Locate the cell with the specified text and output its (X, Y) center coordinate. 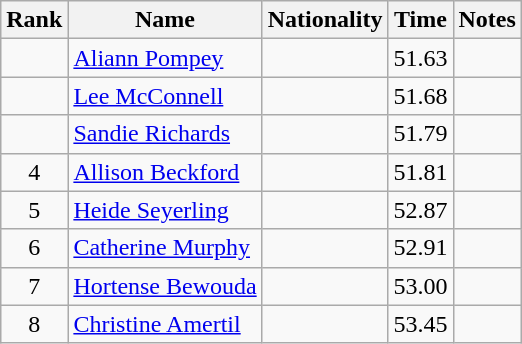
Christine Amertil (165, 324)
53.00 (420, 286)
52.87 (420, 210)
Allison Beckford (165, 172)
51.68 (420, 96)
4 (34, 172)
51.63 (420, 58)
Nationality (325, 20)
Catherine Murphy (165, 248)
Heide Seyerling (165, 210)
Lee McConnell (165, 96)
51.81 (420, 172)
Rank (34, 20)
Hortense Bewouda (165, 286)
5 (34, 210)
Notes (487, 20)
Sandie Richards (165, 134)
6 (34, 248)
Time (420, 20)
Name (165, 20)
52.91 (420, 248)
Aliann Pompey (165, 58)
53.45 (420, 324)
7 (34, 286)
51.79 (420, 134)
8 (34, 324)
